Locate the cell with the specified text and output its [x, y] center coordinate. 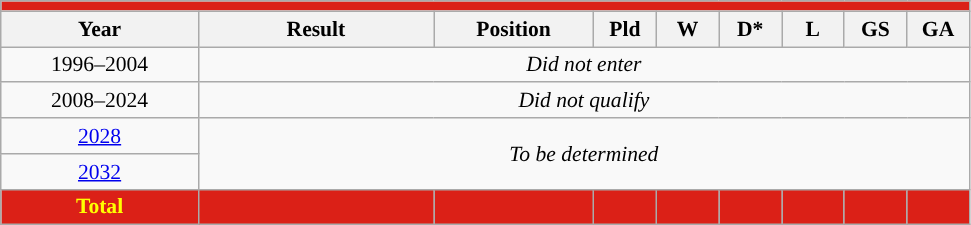
GS [876, 29]
Year [100, 29]
W [688, 29]
Total [100, 207]
2008–2024 [100, 101]
To be determined [584, 154]
2032 [100, 172]
1996–2004 [100, 65]
Result [316, 29]
Pld [626, 29]
L [814, 29]
Did not qualify [584, 101]
Did not enter [584, 65]
2028 [100, 136]
D* [750, 29]
GA [938, 29]
Position [514, 29]
